Capture the cell that displays the provided text and extract its (X, Y) central coordinate. 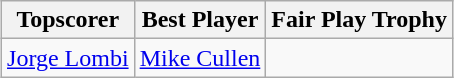
Mike Cullen (200, 58)
Jorge Lombi (68, 58)
Best Player (200, 20)
Topscorer (68, 20)
Fair Play Trophy (360, 20)
